Search for the cell housing the specified text and yield its (x, y) center coordinate. 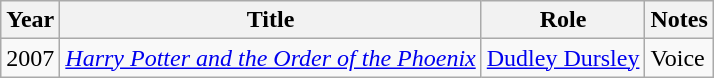
Year (30, 20)
2007 (30, 58)
Notes (679, 20)
Voice (679, 58)
Harry Potter and the Order of the Phoenix (270, 58)
Role (563, 20)
Title (270, 20)
Dudley Dursley (563, 58)
